From the cell containing the given text, extract its center point as [x, y] coordinate. 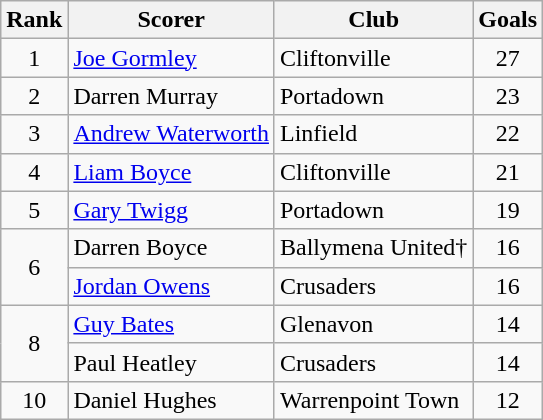
27 [508, 58]
Ballymena United† [373, 248]
2 [34, 96]
Warrenpoint Town [373, 400]
Jordan Owens [172, 286]
Daniel Hughes [172, 400]
Paul Heatley [172, 362]
12 [508, 400]
Guy Bates [172, 324]
Glenavon [373, 324]
8 [34, 343]
Club [373, 20]
21 [508, 172]
Liam Boyce [172, 172]
Darren Boyce [172, 248]
Goals [508, 20]
10 [34, 400]
6 [34, 267]
3 [34, 134]
Darren Murray [172, 96]
4 [34, 172]
1 [34, 58]
22 [508, 134]
Gary Twigg [172, 210]
Scorer [172, 20]
5 [34, 210]
Rank [34, 20]
23 [508, 96]
19 [508, 210]
Andrew Waterworth [172, 134]
Linfield [373, 134]
Joe Gormley [172, 58]
